Determine the (X, Y) coordinate at the center of the cell enclosing the given text.  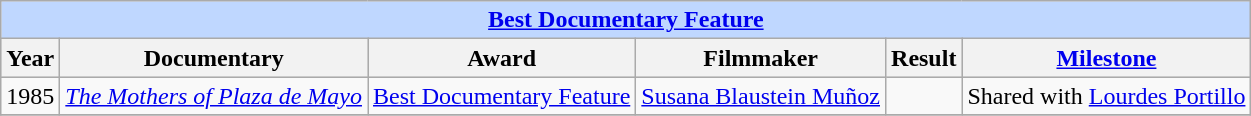
Shared with Lourdes Portillo (1106, 96)
Year (30, 58)
Award (502, 58)
The Mothers of Plaza de Mayo (214, 96)
Susana Blaustein Muñoz (761, 96)
Result (924, 58)
Filmmaker (761, 58)
Milestone (1106, 58)
1985 (30, 96)
Documentary (214, 58)
